For the text-containing cell, return its midpoint in [x, y] coordinate format. 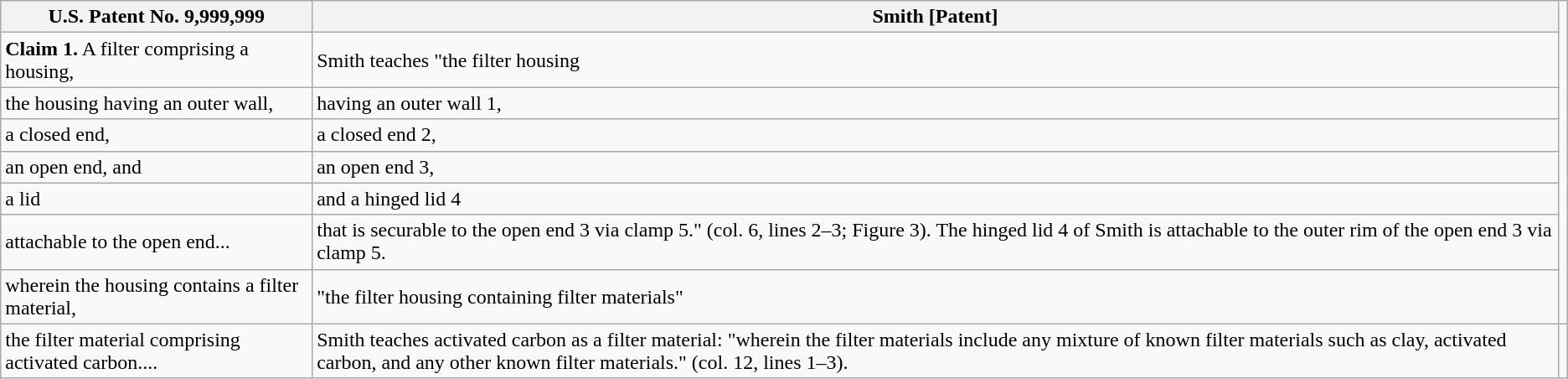
"the filter housing containing filter materials" [935, 297]
and a hinged lid 4 [935, 199]
having an outer wall 1, [935, 103]
Smith [Patent] [935, 17]
an open end 3, [935, 167]
Smith teaches "the filter housing [935, 60]
the filter material comprising activated carbon.... [157, 350]
Claim 1. A filter comprising a housing, [157, 60]
a closed end 2, [935, 135]
a closed end, [157, 135]
U.S. Patent No. 9,999,999 [157, 17]
attachable to the open end... [157, 241]
the housing having an outer wall, [157, 103]
a lid [157, 199]
wherein the housing contains a filter material, [157, 297]
an open end, and [157, 167]
